Locate the cell with the specified text and output its [x, y] center coordinate. 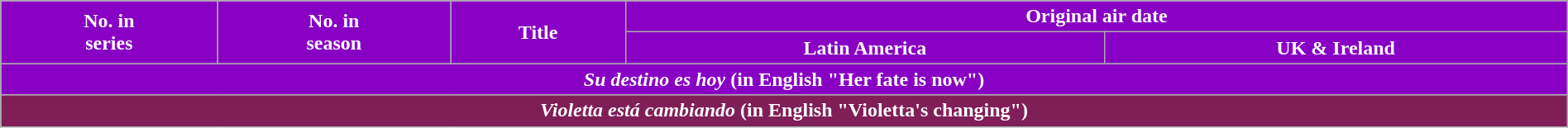
Latin America [865, 48]
Su destino es hoy (in English "Her fate is now") [784, 79]
No. inseries [109, 32]
No. inseason [334, 32]
Original air date [1097, 17]
UK & Ireland [1336, 48]
Title [538, 32]
Violetta está cambiando (in English "Violetta's changing") [784, 111]
